Determine the (x, y) coordinate at the center of the cell enclosing the given text.  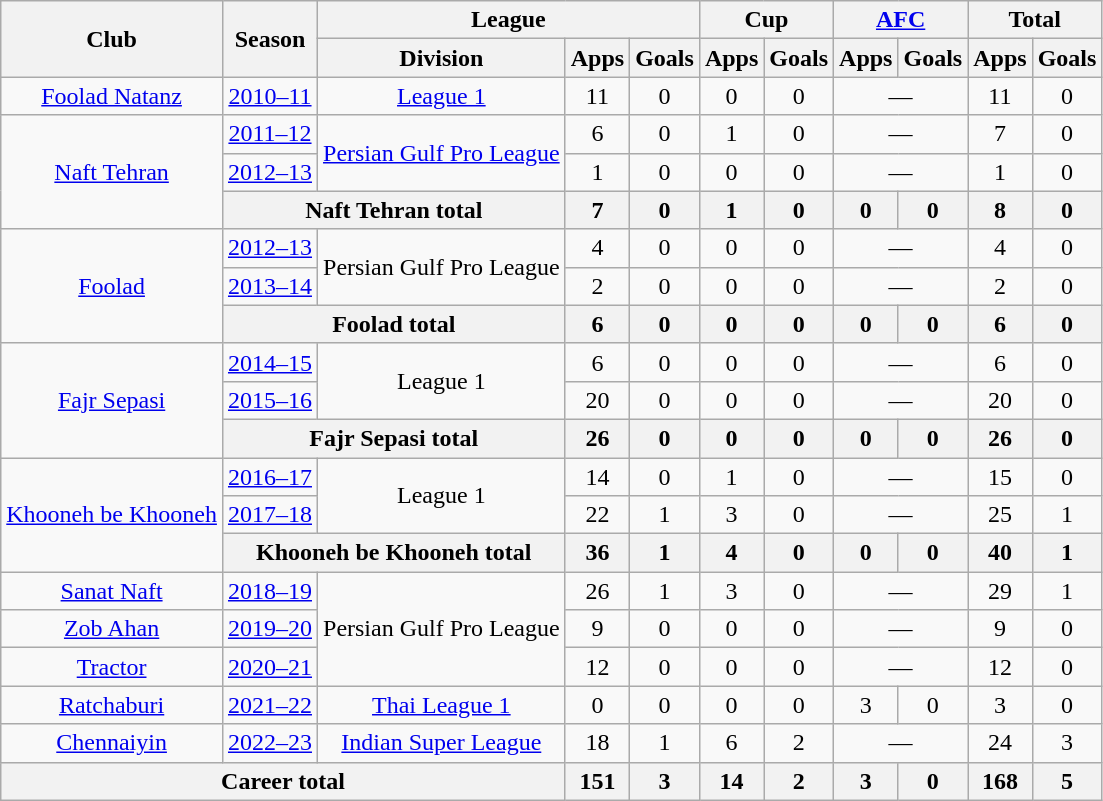
Chennaiyin (112, 743)
Naft Tehran total (394, 210)
2011–12 (270, 134)
Cup (766, 20)
2020–21 (270, 667)
2016–17 (270, 477)
151 (597, 781)
AFC (901, 20)
29 (1000, 591)
15 (1000, 477)
22 (597, 515)
Club (112, 39)
Indian Super League (442, 743)
2018–19 (270, 591)
2022–23 (270, 743)
Khooneh be Khooneh (112, 515)
Zob Ahan (112, 629)
League (509, 20)
2019–20 (270, 629)
Khooneh be Khooneh total (394, 553)
168 (1000, 781)
40 (1000, 553)
Division (442, 58)
36 (597, 553)
Sanat Naft (112, 591)
2014–15 (270, 362)
2010–11 (270, 96)
Naft Tehran (112, 172)
2015–16 (270, 400)
5 (1067, 781)
Season (270, 39)
2013–14 (270, 286)
25 (1000, 515)
2017–18 (270, 515)
Foolad total (394, 324)
Tractor (112, 667)
8 (1000, 210)
Fajr Sepasi (112, 400)
Ratchaburi (112, 705)
Fajr Sepasi total (394, 438)
Foolad (112, 286)
Total (1035, 20)
2021–22 (270, 705)
Foolad Natanz (112, 96)
24 (1000, 743)
18 (597, 743)
Thai League 1 (442, 705)
Career total (283, 781)
